Output the [X, Y] coordinate of the center of the cell containing the given text.  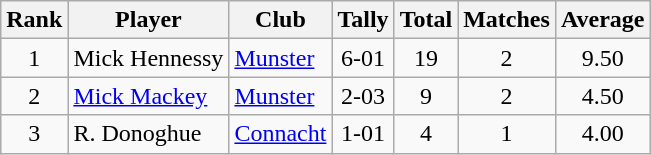
R. Donoghue [148, 134]
Tally [363, 20]
Mick Mackey [148, 96]
Connacht [280, 134]
9 [426, 96]
4 [426, 134]
2-03 [363, 96]
3 [34, 134]
9.50 [602, 58]
4.00 [602, 134]
19 [426, 58]
Total [426, 20]
Matches [507, 20]
Mick Hennessy [148, 58]
6-01 [363, 58]
4.50 [602, 96]
Player [148, 20]
Club [280, 20]
Average [602, 20]
Rank [34, 20]
1-01 [363, 134]
